Output the (X, Y) coordinate of the center of the cell containing the given text.  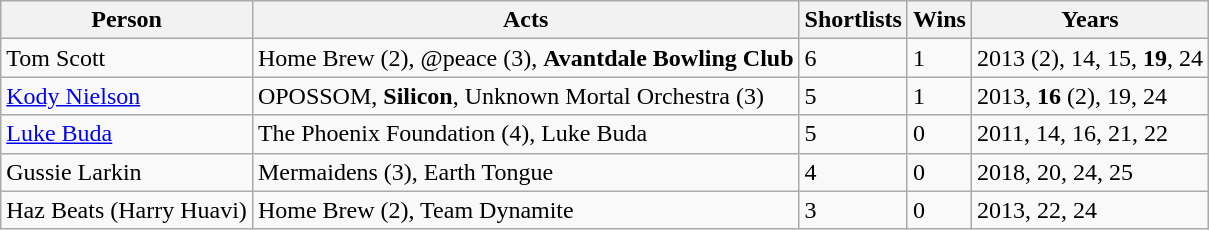
Mermaidens (3), Earth Tongue (526, 172)
Shortlists (853, 20)
Tom Scott (127, 58)
Years (1090, 20)
Home Brew (2), @peace (3), Avantdale Bowling Club (526, 58)
4 (853, 172)
Home Brew (2), Team Dynamite (526, 210)
Haz Beats (Harry Huavi) (127, 210)
2013, 16 (2), 19, 24 (1090, 96)
6 (853, 58)
Wins (939, 20)
OPOSSOM, Silicon, Unknown Mortal Orchestra (3) (526, 96)
The Phoenix Foundation (4), Luke Buda (526, 134)
Luke Buda (127, 134)
Acts (526, 20)
2013, 22, 24 (1090, 210)
Gussie Larkin (127, 172)
3 (853, 210)
Kody Nielson (127, 96)
2011, 14, 16, 21, 22 (1090, 134)
2013 (2), 14, 15, 19, 24 (1090, 58)
2018, 20, 24, 25 (1090, 172)
Person (127, 20)
